Pinpoint the cell where the given text exists, returning its (x, y) midpoint coordinate. 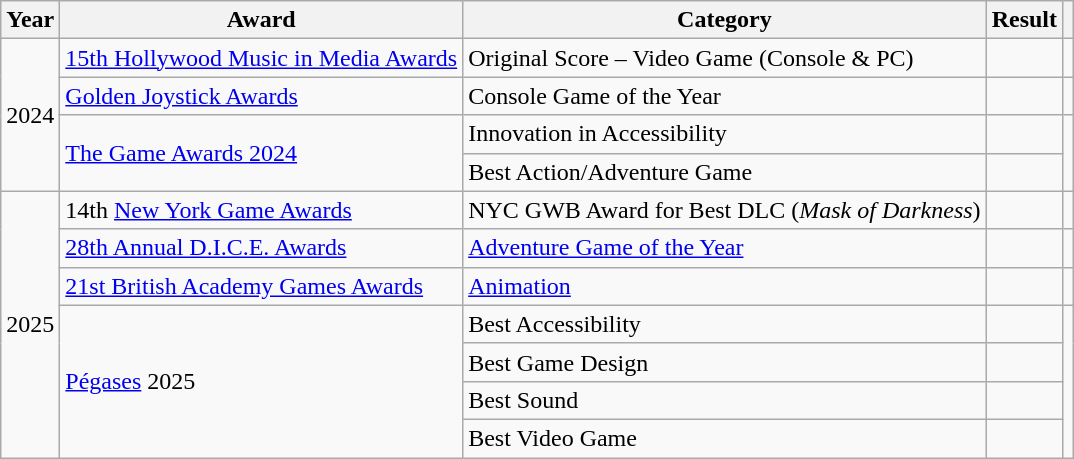
14th New York Game Awards (262, 210)
Category (724, 20)
Original Score – Video Game (Console & PC) (724, 58)
Award (262, 20)
15th Hollywood Music in Media Awards (262, 58)
Console Game of the Year (724, 96)
Animation (724, 286)
The Game Awards 2024 (262, 153)
2025 (30, 324)
2024 (30, 115)
Pégases 2025 (262, 381)
28th Annual D.I.C.E. Awards (262, 248)
Best Sound (724, 400)
Innovation in Accessibility (724, 134)
Result (1024, 20)
Best Video Game (724, 438)
Adventure Game of the Year (724, 248)
Best Game Design (724, 362)
Best Accessibility (724, 324)
NYC GWB Award for Best DLC (Mask of Darkness) (724, 210)
Best Action/Adventure Game (724, 172)
21st British Academy Games Awards (262, 286)
Year (30, 20)
Golden Joystick Awards (262, 96)
